Detect which cell encompasses the target text, then output its [X, Y] center coordinate. 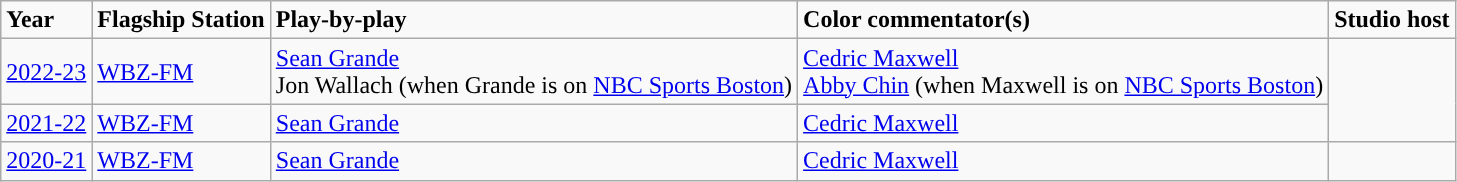
Flagship Station [181, 20]
Studio host [1392, 20]
2021-22 [46, 123]
Play-by-play [534, 20]
2022-23 [46, 72]
Color commentator(s) [1064, 20]
Cedric MaxwellAbby Chin (when Maxwell is on NBC Sports Boston) [1064, 72]
Sean GrandeJon Wallach (when Grande is on NBC Sports Boston) [534, 72]
Year [46, 20]
2020-21 [46, 161]
